Search for the cell housing the specified text and yield its [x, y] center coordinate. 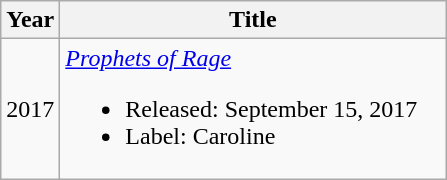
Title [253, 20]
2017 [30, 109]
Year [30, 20]
Prophets of RageReleased: September 15, 2017Label: Caroline [253, 109]
